Return the (X, Y) coordinate for the center point of the cell that contains the specified text.  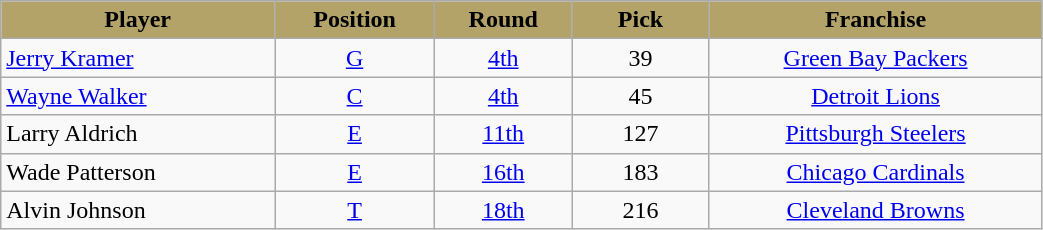
Cleveland Browns (876, 210)
Detroit Lions (876, 96)
Round (504, 20)
39 (640, 58)
11th (504, 134)
18th (504, 210)
Larry Aldrich (138, 134)
Jerry Kramer (138, 58)
Pittsburgh Steelers (876, 134)
Player (138, 20)
Pick (640, 20)
Wade Patterson (138, 172)
16th (504, 172)
183 (640, 172)
127 (640, 134)
G (355, 58)
Alvin Johnson (138, 210)
T (355, 210)
216 (640, 210)
Position (355, 20)
Wayne Walker (138, 96)
45 (640, 96)
Franchise (876, 20)
C (355, 96)
Chicago Cardinals (876, 172)
Green Bay Packers (876, 58)
